Detect which cell encompasses the target text, then output its [X, Y] center coordinate. 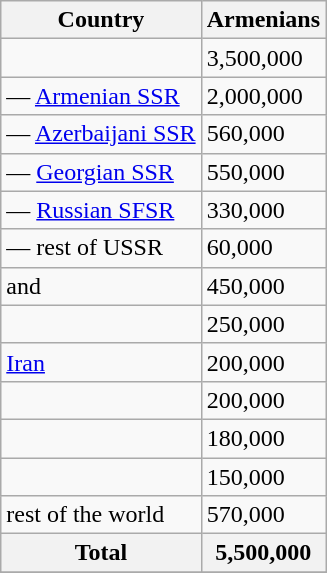
60,000 [263, 248]
450,000 [263, 286]
Armenians [263, 20]
5,500,000 [263, 553]
250,000 [263, 324]
2,000,000 [263, 96]
rest of the world [101, 515]
180,000 [263, 438]
Country [101, 20]
3,500,000 [263, 58]
Total [101, 553]
— rest of USSR [101, 248]
— Georgian SSR [101, 172]
— Russian SFSR [101, 210]
330,000 [263, 210]
Iran [101, 362]
550,000 [263, 172]
and [101, 286]
560,000 [263, 134]
— Azerbaijani SSR [101, 134]
— Armenian SSR [101, 96]
150,000 [263, 477]
570,000 [263, 515]
